Detect which cell encompasses the target text, then output its (X, Y) center coordinate. 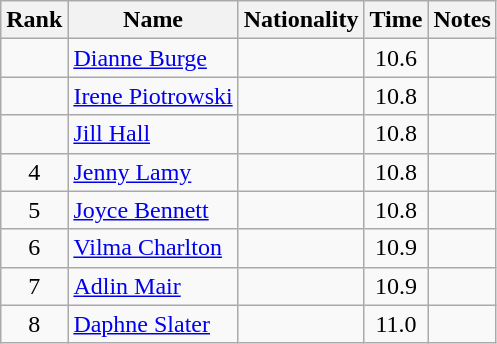
Dianne Burge (153, 58)
10.6 (396, 58)
7 (34, 286)
Vilma Charlton (153, 248)
Joyce Bennett (153, 210)
Time (396, 20)
4 (34, 172)
Jenny Lamy (153, 172)
11.0 (396, 324)
5 (34, 210)
Irene Piotrowski (153, 96)
Rank (34, 20)
Notes (462, 20)
Adlin Mair (153, 286)
Nationality (301, 20)
8 (34, 324)
Name (153, 20)
Jill Hall (153, 134)
6 (34, 248)
Daphne Slater (153, 324)
